Scan for the cell matching the given text and deliver its (X, Y) coordinate at center. 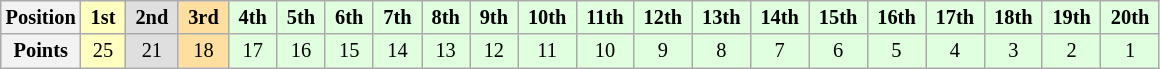
20th (1130, 17)
3 (1013, 51)
19th (1071, 17)
14th (779, 17)
15 (349, 51)
7 (779, 51)
21 (152, 51)
5th (301, 17)
4th (253, 17)
10th (547, 17)
6th (349, 17)
9th (494, 17)
11th (604, 17)
14 (397, 51)
25 (104, 51)
6 (838, 51)
Position (41, 17)
17 (253, 51)
18 (203, 51)
1 (1130, 51)
10 (604, 51)
13 (446, 51)
17th (955, 17)
2 (1071, 51)
13th (721, 17)
16th (896, 17)
1st (104, 17)
15th (838, 17)
4 (955, 51)
16 (301, 51)
12 (494, 51)
8 (721, 51)
Points (41, 51)
11 (547, 51)
3rd (203, 17)
9 (663, 51)
2nd (152, 17)
12th (663, 17)
8th (446, 17)
18th (1013, 17)
7th (397, 17)
5 (896, 51)
